Extract the (x, y) coordinate from the center of the cell holding the provided text.  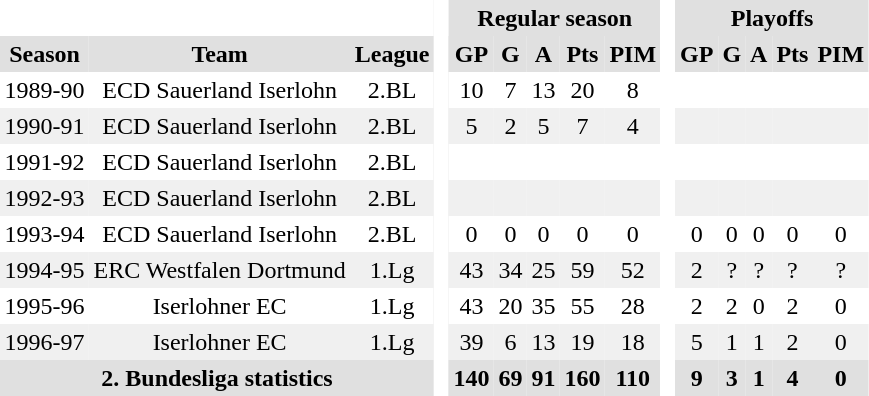
1992-93 (44, 198)
19 (582, 342)
59 (582, 270)
34 (510, 270)
1989-90 (44, 90)
52 (633, 270)
Season (44, 54)
110 (633, 378)
9 (697, 378)
18 (633, 342)
3 (732, 378)
ERC Westfalen Dortmund (220, 270)
25 (544, 270)
55 (582, 306)
Regular season (555, 18)
1990-91 (44, 126)
6 (510, 342)
1995-96 (44, 306)
69 (510, 378)
140 (472, 378)
8 (633, 90)
League (392, 54)
35 (544, 306)
1991-92 (44, 162)
Playoffs (772, 18)
1993-94 (44, 234)
10 (472, 90)
39 (472, 342)
160 (582, 378)
91 (544, 378)
1994-95 (44, 270)
28 (633, 306)
Team (220, 54)
2. Bundesliga statistics (217, 378)
1996-97 (44, 342)
